Determine the [X, Y] coordinate at the center of the cell enclosing the given text.  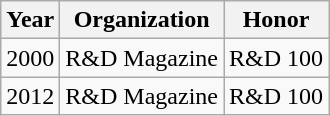
2012 [30, 96]
Year [30, 20]
Organization [142, 20]
Honor [276, 20]
2000 [30, 58]
